Search for the cell housing the specified text and yield its [X, Y] center coordinate. 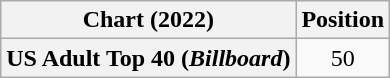
Chart (2022) [148, 20]
50 [343, 58]
US Adult Top 40 (Billboard) [148, 58]
Position [343, 20]
